Output the (x, y) coordinate of the center of the cell containing the given text.  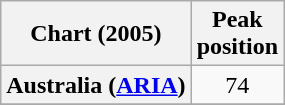
Chart (2005) (96, 34)
74 (237, 85)
Peakposition (237, 34)
Australia (ARIA) (96, 85)
